Output the [X, Y] coordinate of the center of the cell containing the given text.  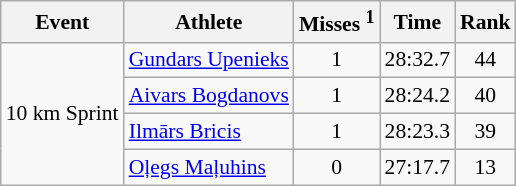
0 [337, 167]
Event [62, 22]
39 [486, 132]
44 [486, 60]
Time [418, 22]
Gundars Upenieks [209, 60]
28:23.3 [418, 132]
Athlete [209, 22]
27:17.7 [418, 167]
Misses 1 [337, 22]
10 km Sprint [62, 113]
Ilmārs Bricis [209, 132]
Rank [486, 22]
28:24.2 [418, 96]
40 [486, 96]
Oļegs Maļuhins [209, 167]
Aivars Bogdanovs [209, 96]
13 [486, 167]
28:32.7 [418, 60]
